Pinpoint the cell where the given text exists, returning its [X, Y] midpoint coordinate. 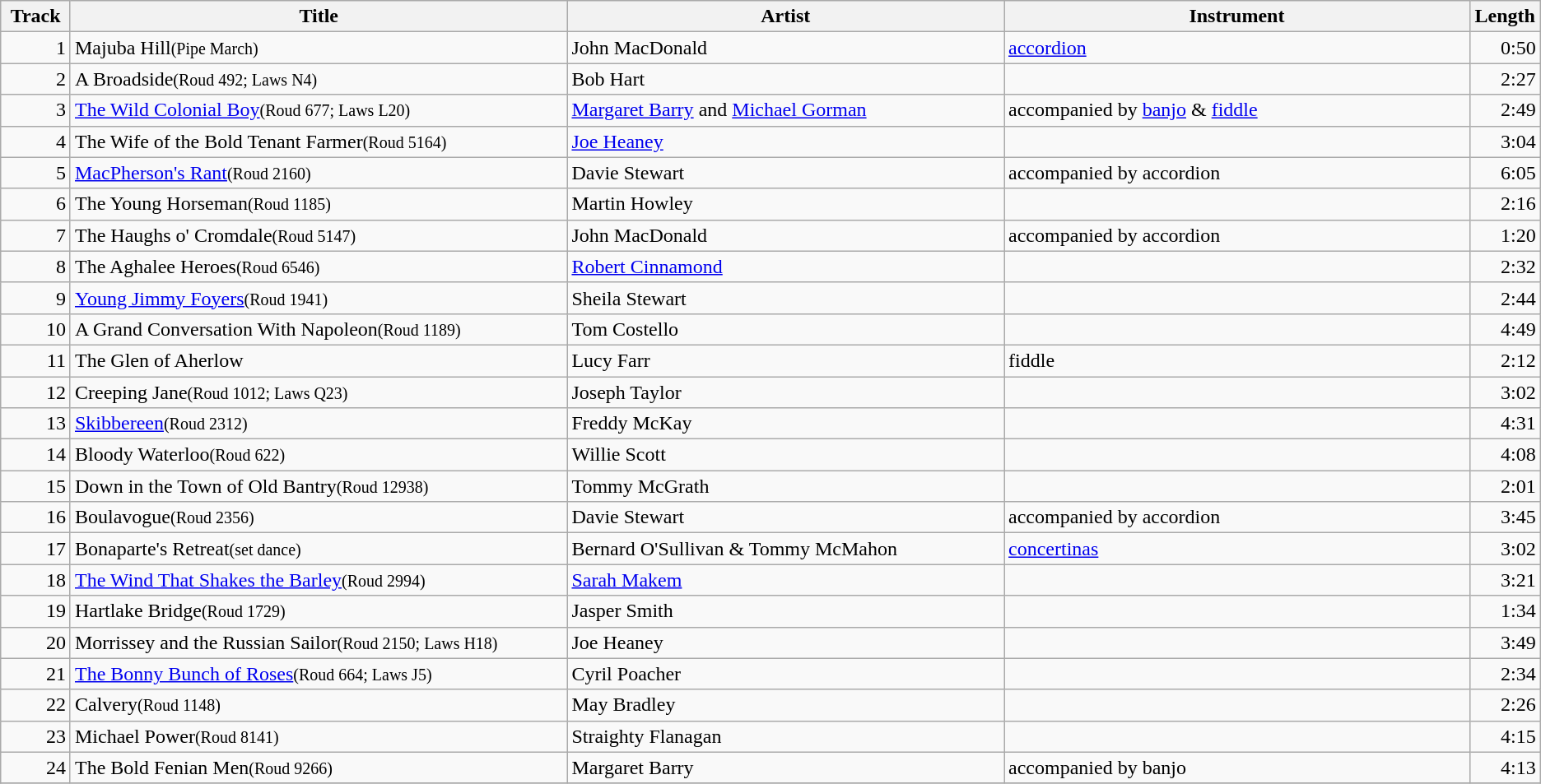
2:12 [1505, 360]
A Grand Conversation With Napoleon(Roud 1189) [318, 329]
Tom Costello [785, 329]
Creeping Jane(Roud 1012; Laws Q23) [318, 392]
Bloody Waterloo(Roud 622) [318, 455]
Bernard O'Sullivan & Tommy McMahon [785, 549]
4:15 [1505, 736]
The Wind That Shakes the Barley(Roud 2994) [318, 580]
Lucy Farr [785, 360]
Hartlake Bridge(Roud 1729) [318, 611]
4:31 [1505, 424]
6 [36, 204]
22 [36, 705]
19 [36, 611]
4:13 [1505, 768]
4:49 [1505, 329]
May Bradley [785, 705]
Skibbereen(Roud 2312) [318, 424]
2:16 [1505, 204]
The Glen of Aherlow [318, 360]
18 [36, 580]
2:49 [1505, 110]
Cyril Poacher [785, 674]
14 [36, 455]
1 [36, 48]
3:21 [1505, 580]
Young Jimmy Foyers(Roud 1941) [318, 298]
Sheila Stewart [785, 298]
24 [36, 768]
1:20 [1505, 235]
Title [318, 16]
10 [36, 329]
Boulavogue(Roud 2356) [318, 517]
5 [36, 173]
Robert Cinnamond [785, 267]
Tommy McGrath [785, 486]
13 [36, 424]
The Wife of the Bold Tenant Farmer(Roud 5164) [318, 141]
Martin Howley [785, 204]
20 [36, 643]
Bob Hart [785, 79]
Michael Power(Roud 8141) [318, 736]
4 [36, 141]
The Aghalee Heroes(Roud 6546) [318, 267]
concertinas [1237, 549]
6:05 [1505, 173]
Freddy McKay [785, 424]
accompanied by banjo & fiddle [1237, 110]
accompanied by banjo [1237, 768]
Track [36, 16]
3:45 [1505, 517]
The Haughs o' Cromdale(Roud 5147) [318, 235]
1:34 [1505, 611]
The Young Horseman(Roud 1185) [318, 204]
fiddle [1237, 360]
Majuba Hill(Pipe March) [318, 48]
Morrissey and the Russian Sailor(Roud 2150; Laws H18) [318, 643]
2:32 [1505, 267]
2:34 [1505, 674]
Jasper Smith [785, 611]
Down in the Town of Old Bantry(Roud 12938) [318, 486]
2:26 [1505, 705]
4:08 [1505, 455]
11 [36, 360]
3 [36, 110]
Calvery(Roud 1148) [318, 705]
Sarah Makem [785, 580]
Joseph Taylor [785, 392]
The Wild Colonial Boy(Roud 677; Laws L20) [318, 110]
MacPherson's Rant(Roud 2160) [318, 173]
Artist [785, 16]
15 [36, 486]
The Bonny Bunch of Roses(Roud 664; Laws J5) [318, 674]
9 [36, 298]
A Broadside(Roud 492; Laws N4) [318, 79]
The Bold Fenian Men(Roud 9266) [318, 768]
Straighty Flanagan [785, 736]
Length [1505, 16]
7 [36, 235]
accordion [1237, 48]
2:01 [1505, 486]
3:49 [1505, 643]
Margaret Barry and Michael Gorman [785, 110]
23 [36, 736]
21 [36, 674]
Instrument [1237, 16]
16 [36, 517]
17 [36, 549]
3:04 [1505, 141]
2:44 [1505, 298]
Margaret Barry [785, 768]
12 [36, 392]
Bonaparte's Retreat(set dance) [318, 549]
2 [36, 79]
0:50 [1505, 48]
8 [36, 267]
2:27 [1505, 79]
Willie Scott [785, 455]
